Identify which cell holds the provided text, then report its (x, y) central coordinate. 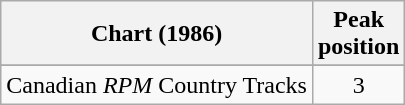
Canadian RPM Country Tracks (157, 85)
Peakposition (358, 34)
Chart (1986) (157, 34)
3 (358, 85)
